Identify which cell holds the provided text, then report its [x, y] central coordinate. 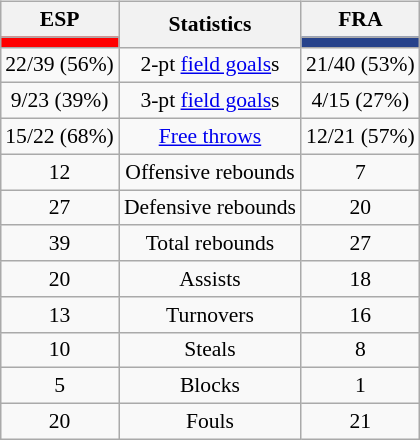
ESP [60, 19]
4/15 (27%) [360, 101]
39 [60, 243]
22/39 (56%) [60, 65]
8 [360, 350]
18 [360, 279]
Total rebounds [210, 243]
2-pt field goalss [210, 65]
1 [360, 386]
Turnovers [210, 314]
7 [360, 172]
FRA [360, 19]
5 [60, 386]
15/22 (68%) [60, 136]
Assists [210, 279]
16 [360, 314]
21/40 (53%) [360, 65]
Free throws [210, 136]
Blocks [210, 386]
13 [60, 314]
Steals [210, 350]
9/23 (39%) [60, 101]
3-pt field goalss [210, 101]
12 [60, 172]
Fouls [210, 421]
10 [60, 350]
12/21 (57%) [360, 136]
Defensive rebounds [210, 208]
Offensive rebounds [210, 172]
Statistics [210, 24]
21 [360, 421]
